Determine the [X, Y] coordinate at the center of the cell enclosing the given text.  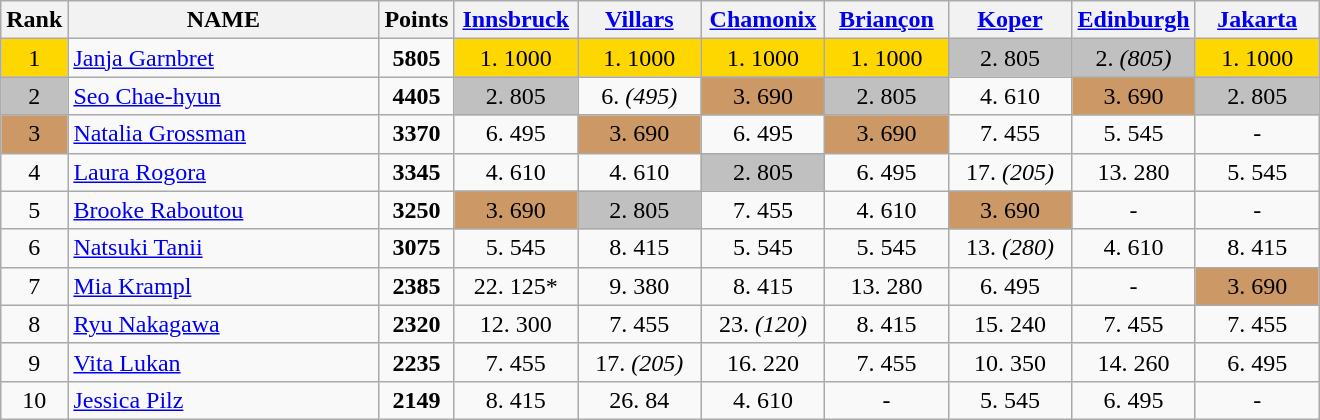
Chamonix [763, 20]
Villars [640, 20]
16. 220 [763, 362]
3345 [416, 172]
6 [34, 248]
2320 [416, 324]
2385 [416, 286]
Briançon [887, 20]
2. (805) [1134, 58]
Vita Lukan [224, 362]
26. 84 [640, 400]
3075 [416, 248]
10 [34, 400]
10. 350 [1010, 362]
4 [34, 172]
Natsuki Tanii [224, 248]
NAME [224, 20]
6. (495) [640, 96]
9 [34, 362]
2235 [416, 362]
Ryu Nakagawa [224, 324]
Seo Chae-hyun [224, 96]
Innsbruck [516, 20]
Jakarta [1257, 20]
5 [34, 210]
5805 [416, 58]
Koper [1010, 20]
Brooke Raboutou [224, 210]
7 [34, 286]
Laura Rogora [224, 172]
Natalia Grossman [224, 134]
8 [34, 324]
3370 [416, 134]
1 [34, 58]
22. 125* [516, 286]
13. (280) [1010, 248]
2 [34, 96]
Rank [34, 20]
Janja Garnbret [224, 58]
14. 260 [1134, 362]
2149 [416, 400]
4405 [416, 96]
23. (120) [763, 324]
Points [416, 20]
3 [34, 134]
Jessica Pilz [224, 400]
12. 300 [516, 324]
Mia Krampl [224, 286]
3250 [416, 210]
15. 240 [1010, 324]
Edinburgh [1134, 20]
9. 380 [640, 286]
